Capture the cell that displays the provided text and extract its [x, y] central coordinate. 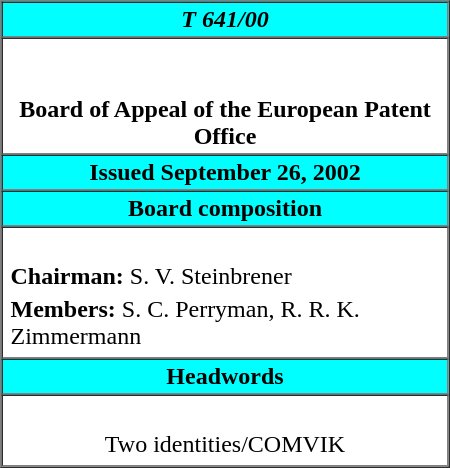
Headwords [226, 376]
Members: S. C. Perryman, R. R. K. Zimmermann [225, 322]
T 641/00 [226, 20]
Issued September 26, 2002 [226, 172]
Board of Appeal of the European Patent Office [226, 96]
Board composition [226, 208]
Chairman: S. V. Steinbrener [225, 276]
Chairman: S. V. Steinbrener Members: S. C. Perryman, R. R. K. Zimmermann [226, 292]
